Find where the given text appears and provide that cell's center as (X, Y) coordinate. 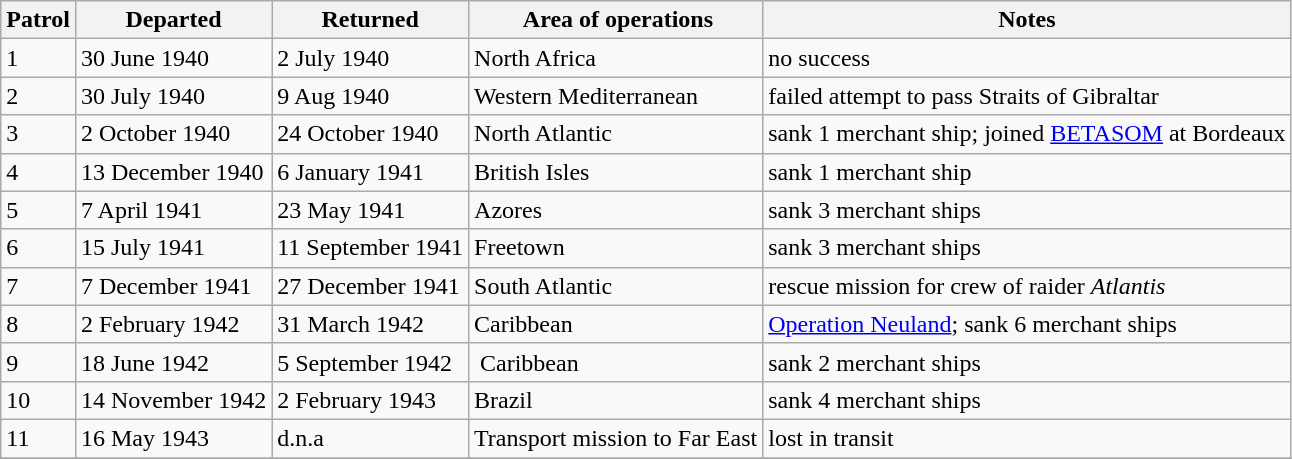
15 July 1941 (173, 248)
8 (38, 324)
11 (38, 438)
North Atlantic (616, 134)
3 (38, 134)
Western Mediterranean (616, 96)
Operation Neuland; sank 6 merchant ships (1027, 324)
failed attempt to pass Straits of Gibraltar (1027, 96)
North Africa (616, 58)
no success (1027, 58)
9 Aug 1940 (370, 96)
2 February 1943 (370, 400)
British Isles (616, 172)
sank 4 merchant ships (1027, 400)
5 September 1942 (370, 362)
30 July 1940 (173, 96)
2 (38, 96)
23 May 1941 (370, 210)
2 February 1942 (173, 324)
11 September 1941 (370, 248)
sank 1 merchant ship (1027, 172)
Transport mission to Far East (616, 438)
5 (38, 210)
7 (38, 286)
Freetown (616, 248)
rescue mission for crew of raider Atlantis (1027, 286)
Area of operations (616, 20)
Departed (173, 20)
1 (38, 58)
6 (38, 248)
4 (38, 172)
24 October 1940 (370, 134)
sank 2 merchant ships (1027, 362)
sank 1 merchant ship; joined BETASOM at Bordeaux (1027, 134)
16 May 1943 (173, 438)
Patrol (38, 20)
6 January 1941 (370, 172)
lost in transit (1027, 438)
30 June 1940 (173, 58)
Brazil (616, 400)
Notes (1027, 20)
Azores (616, 210)
7 December 1941 (173, 286)
10 (38, 400)
27 December 1941 (370, 286)
14 November 1942 (173, 400)
9 (38, 362)
31 March 1942 (370, 324)
7 April 1941 (173, 210)
Returned (370, 20)
d.n.a (370, 438)
2 October 1940 (173, 134)
13 December 1940 (173, 172)
2 July 1940 (370, 58)
South Atlantic (616, 286)
18 June 1942 (173, 362)
